Pinpoint the cell where the given text exists, returning its [X, Y] midpoint coordinate. 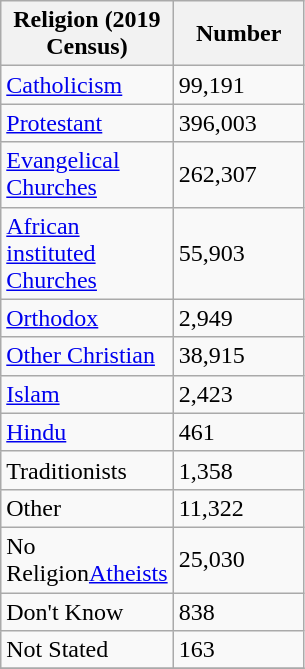
African instituted Churches [87, 253]
25,030 [238, 560]
Islam [87, 394]
Other Christian [87, 356]
Number [238, 34]
Not Stated [87, 650]
38,915 [238, 356]
55,903 [238, 253]
2,423 [238, 394]
Catholicism [87, 85]
838 [238, 611]
Protestant [87, 123]
461 [238, 432]
No ReligionAtheists [87, 560]
Hindu [87, 432]
Evangelical Churches [87, 174]
262,307 [238, 174]
Traditionists [87, 470]
11,322 [238, 508]
Religion (2019 Census) [87, 34]
2,949 [238, 318]
Don't Know [87, 611]
163 [238, 650]
99,191 [238, 85]
1,358 [238, 470]
Other [87, 508]
396,003 [238, 123]
Orthodox [87, 318]
